Return [X, Y] of the center of cell containing provided text 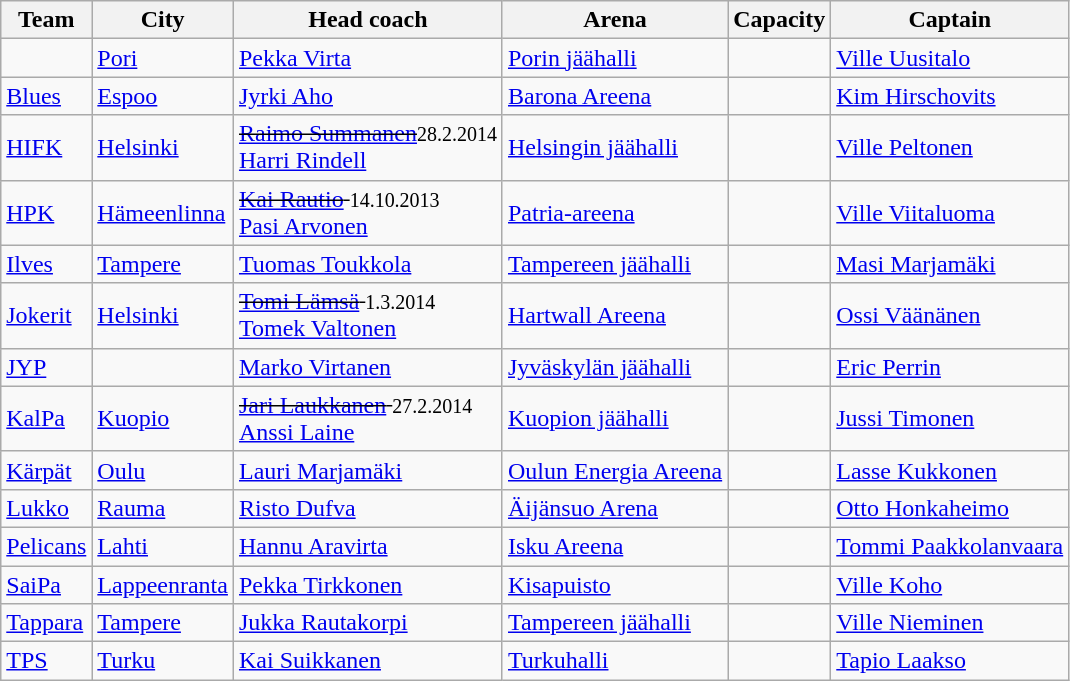
Jukka Rautakorpi [368, 623]
Kisapuisto [614, 585]
Jari Laukkanen 27.2.2014 Anssi Laine [368, 418]
Jokerit [46, 316]
Tuomas Toukkola [368, 264]
City [163, 20]
Lappeenranta [163, 585]
Isku Areena [614, 546]
Helsingin jäähalli [614, 148]
Jussi Timonen [950, 418]
Tomi Lämsä 1.3.2014 Tomek Valtonen [368, 316]
Rauma [163, 508]
HIFK [46, 148]
Barona Areena [614, 96]
Kärpät [46, 470]
Hannu Aravirta [368, 546]
Espoo [163, 96]
Oulu [163, 470]
Tommi Paakkolanvaara [950, 546]
Lukko [46, 508]
Kuopio [163, 418]
Turku [163, 661]
Raimo Summanen28.2.2014Harri Rindell [368, 148]
SaiPa [46, 585]
Hartwall Areena [614, 316]
Kuopion jäähalli [614, 418]
Jyrki Aho [368, 96]
Lasse Kukkonen [950, 470]
Ville Koho [950, 585]
Eric Perrin [950, 367]
Ville Nieminen [950, 623]
Ville Uusitalo [950, 58]
Ilves [46, 264]
Pekka Virta [368, 58]
Oulun Energia Areena [614, 470]
Kai Suikkanen [368, 661]
Marko Virtanen [368, 367]
Tappara [46, 623]
Team [46, 20]
Tapio Laakso [950, 661]
JYP [46, 367]
TPS [46, 661]
Porin jäähalli [614, 58]
HPK [46, 212]
Masi Marjamäki [950, 264]
Ville Peltonen [950, 148]
Hämeenlinna [163, 212]
Pekka Tirkkonen [368, 585]
Pelicans [46, 546]
Patria-areena [614, 212]
Risto Dufva [368, 508]
Kim Hirschovits [950, 96]
Lauri Marjamäki [368, 470]
Otto Honkaheimo [950, 508]
Turkuhalli [614, 661]
Head coach [368, 20]
Captain [950, 20]
Arena [614, 20]
Blues [46, 96]
Ossi Väänänen [950, 316]
Kai Rautio 14.10.2013 Pasi Arvonen [368, 212]
Capacity [780, 20]
KalPa [46, 418]
Lahti [163, 546]
Äijänsuo Arena [614, 508]
Ville Viitaluoma [950, 212]
Jyväskylän jäähalli [614, 367]
Pori [163, 58]
